Detect which cell encompasses the target text, then output its (x, y) center coordinate. 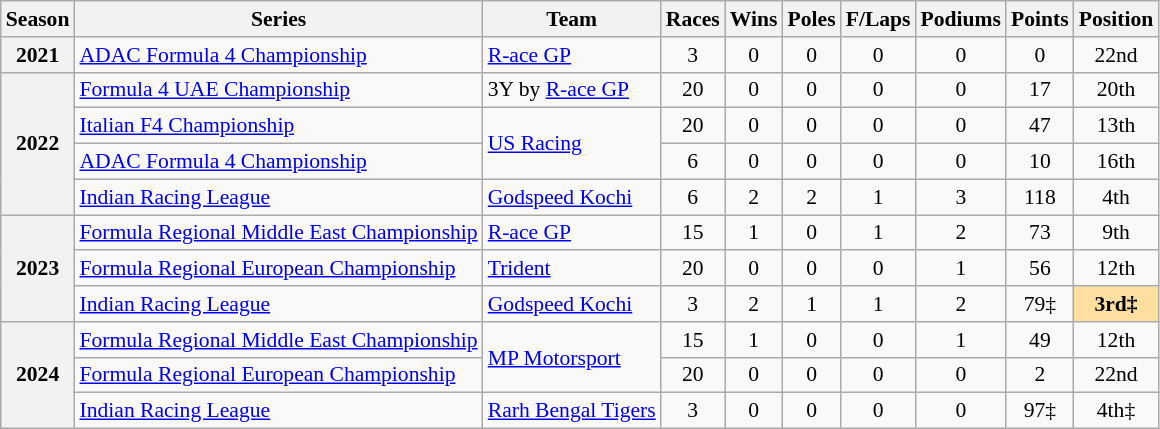
97‡ (1040, 411)
Position (1116, 19)
73 (1040, 233)
Rarh Bengal Tigers (572, 411)
Podiums (962, 19)
Wins (754, 19)
F/Laps (878, 19)
4th‡ (1116, 411)
79‡ (1040, 304)
3Y by R-ace GP (572, 90)
Formula 4 UAE Championship (278, 90)
9th (1116, 233)
Trident (572, 269)
16th (1116, 162)
2021 (38, 55)
Points (1040, 19)
3rd‡ (1116, 304)
MP Motorsport (572, 358)
Italian F4 Championship (278, 126)
Team (572, 19)
56 (1040, 269)
20th (1116, 90)
2023 (38, 268)
13th (1116, 126)
47 (1040, 126)
4th (1116, 197)
Series (278, 19)
2022 (38, 143)
US Racing (572, 144)
10 (1040, 162)
Season (38, 19)
118 (1040, 197)
2024 (38, 376)
Races (693, 19)
49 (1040, 340)
Poles (812, 19)
17 (1040, 90)
